Provide the (x, y) coordinate of the cell's center where the given text is located.  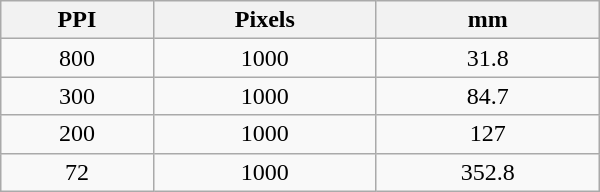
PPI (77, 20)
800 (77, 58)
200 (77, 134)
Pixels (264, 20)
84.7 (488, 96)
127 (488, 134)
mm (488, 20)
352.8 (488, 172)
300 (77, 96)
31.8 (488, 58)
72 (77, 172)
